Capture the cell that displays the provided text and extract its (x, y) central coordinate. 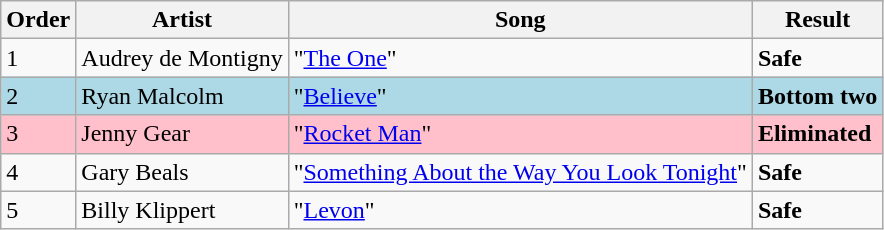
Billy Klippert (182, 210)
Song (520, 20)
2 (38, 96)
Result (817, 20)
4 (38, 172)
"Levon" (520, 210)
Eliminated (817, 134)
Jenny Gear (182, 134)
5 (38, 210)
3 (38, 134)
Audrey de Montigny (182, 58)
"Rocket Man" (520, 134)
"Believe" (520, 96)
Gary Beals (182, 172)
Ryan Malcolm (182, 96)
Order (38, 20)
1 (38, 58)
Artist (182, 20)
"The One" (520, 58)
Bottom two (817, 96)
"Something About the Way You Look Tonight" (520, 172)
